Return the [x, y] coordinate for the center point of the cell that contains the specified text.  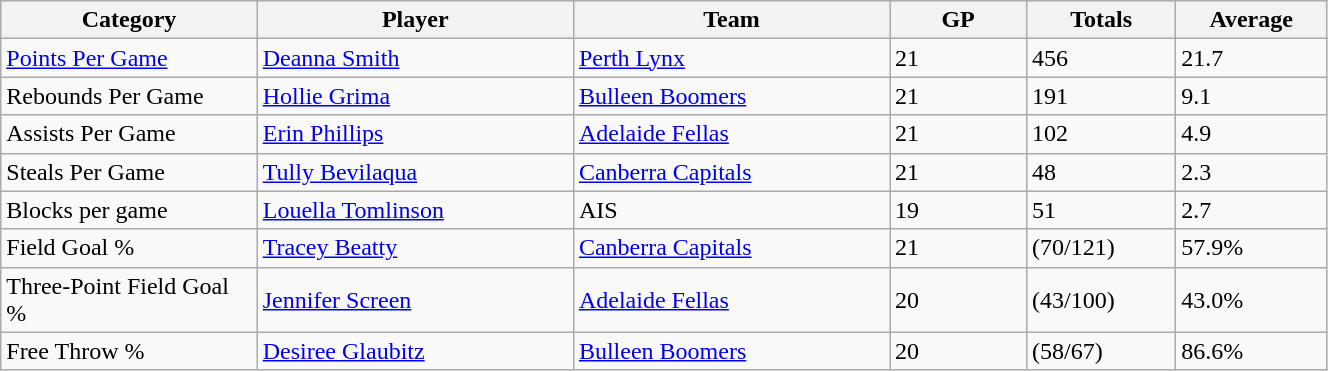
Field Goal % [129, 248]
48 [1102, 172]
Rebounds Per Game [129, 96]
Hollie Grima [415, 96]
102 [1102, 134]
AIS [731, 210]
Three-Point Field Goal % [129, 300]
Assists Per Game [129, 134]
86.6% [1252, 351]
51 [1102, 210]
191 [1102, 96]
Team [731, 20]
Erin Phillips [415, 134]
Tracey Beatty [415, 248]
Deanna Smith [415, 58]
Perth Lynx [731, 58]
(43/100) [1102, 300]
9.1 [1252, 96]
Totals [1102, 20]
(70/121) [1102, 248]
19 [958, 210]
Louella Tomlinson [415, 210]
43.0% [1252, 300]
Free Throw % [129, 351]
4.9 [1252, 134]
Blocks per game [129, 210]
Average [1252, 20]
Jennifer Screen [415, 300]
Category [129, 20]
Desiree Glaubitz [415, 351]
(58/67) [1102, 351]
Points Per Game [129, 58]
57.9% [1252, 248]
GP [958, 20]
2.3 [1252, 172]
2.7 [1252, 210]
456 [1102, 58]
Player [415, 20]
21.7 [1252, 58]
Steals Per Game [129, 172]
Tully Bevilaqua [415, 172]
